For the text-containing cell, return its midpoint in [X, Y] coordinate format. 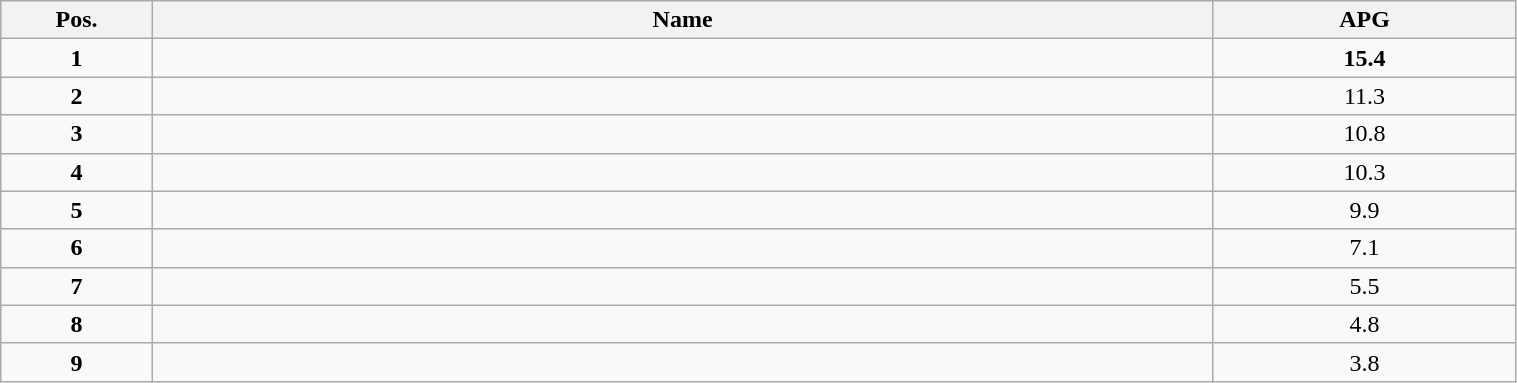
5.5 [1364, 286]
6 [77, 248]
Pos. [77, 20]
15.4 [1364, 58]
7.1 [1364, 248]
APG [1364, 20]
1 [77, 58]
10.8 [1364, 134]
4 [77, 172]
3 [77, 134]
Name [682, 20]
4.8 [1364, 324]
9.9 [1364, 210]
5 [77, 210]
8 [77, 324]
3.8 [1364, 362]
2 [77, 96]
7 [77, 286]
11.3 [1364, 96]
9 [77, 362]
10.3 [1364, 172]
